Locate the cell with the specified text and output its [X, Y] center coordinate. 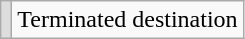
Terminated destination [128, 20]
